Find where the given text appears and provide that cell's center as (x, y) coordinate. 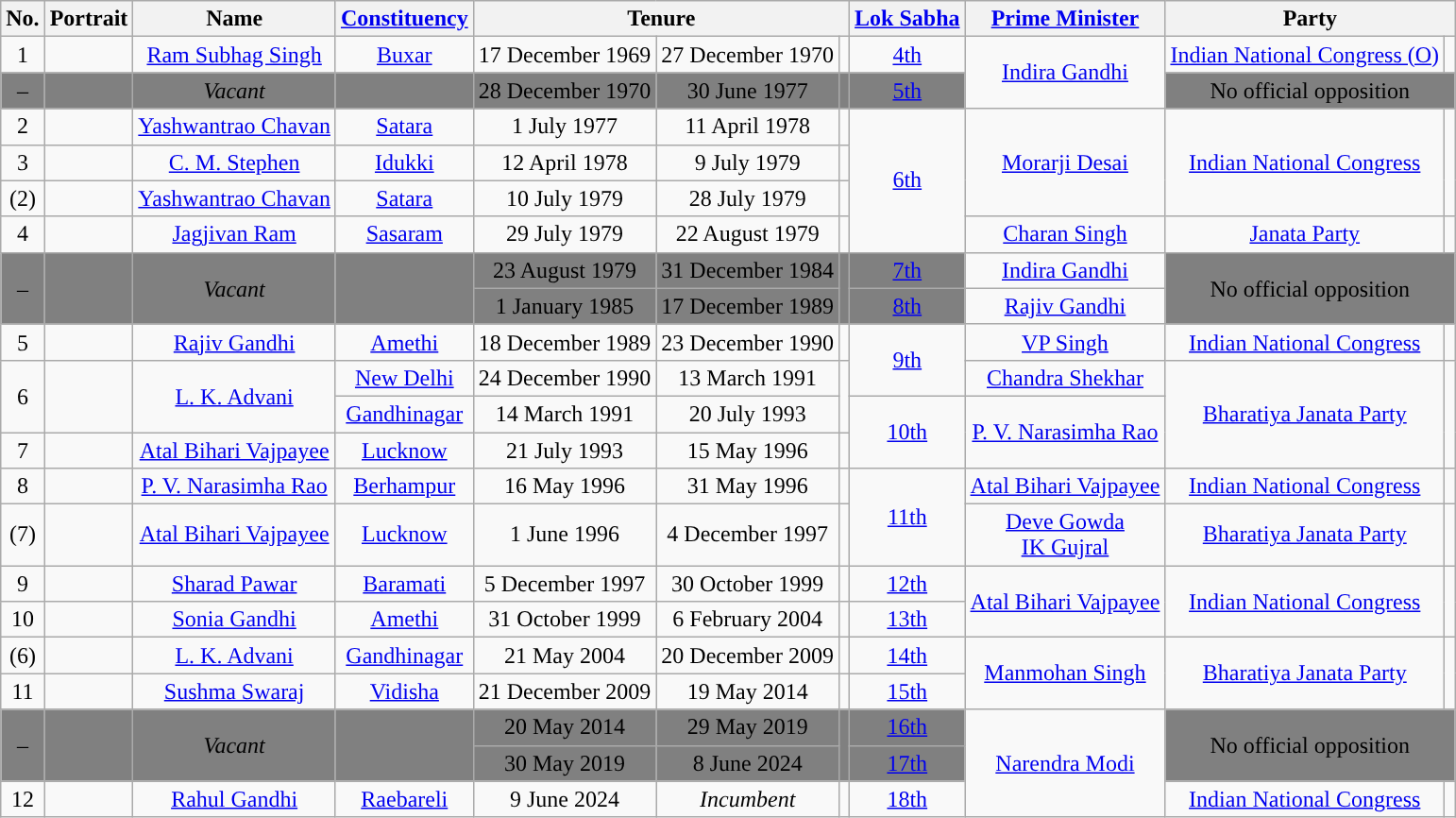
14th (907, 656)
22 August 1979 (748, 234)
Portrait (89, 19)
9 (23, 584)
9 July 1979 (748, 162)
8 (23, 486)
30 May 2019 (565, 763)
Vidisha (404, 691)
6 February 2004 (748, 620)
Buxar (404, 55)
Morarji Desai (1065, 162)
23 December 1990 (748, 342)
18th (907, 799)
17th (907, 763)
28 July 1979 (748, 198)
Chandra Shekhar (1065, 378)
1 June 1996 (565, 535)
New Delhi (404, 378)
Deve GowdaIK Gujral (1065, 535)
Party (1311, 19)
29 July 1979 (565, 234)
No. (23, 19)
7 (23, 451)
Sushma Swaraj (234, 691)
31 May 1996 (748, 486)
9th (907, 360)
Tenure (661, 19)
20 July 1993 (748, 414)
9 June 2024 (565, 799)
12th (907, 584)
13th (907, 620)
28 December 1970 (565, 91)
23 August 1979 (565, 270)
5th (907, 91)
Janata Party (1305, 234)
29 May 2019 (748, 727)
Constituency (404, 19)
12 April 1978 (565, 162)
21 December 2009 (565, 691)
20 December 2009 (748, 656)
10th (907, 432)
Manmohan Singh (1065, 673)
5 December 1997 (565, 584)
11th (907, 518)
8th (907, 306)
Indian National Congress (O) (1305, 55)
7th (907, 270)
30 October 1999 (748, 584)
10 (23, 620)
1 (23, 55)
18 December 1989 (565, 342)
C. M. Stephen (234, 162)
Raebareli (404, 799)
16 May 1996 (565, 486)
Baramati (404, 584)
31 December 1984 (748, 270)
Berhampur (404, 486)
12 (23, 799)
10 July 1979 (565, 198)
6 (23, 396)
(2) (23, 198)
Rahul Gandhi (234, 799)
Sharad Pawar (234, 584)
Name (234, 19)
6th (907, 180)
(6) (23, 656)
16th (907, 727)
1 January 1985 (565, 306)
3 (23, 162)
2 (23, 127)
Narendra Modi (1065, 763)
Prime Minister (1065, 19)
15th (907, 691)
13 March 1991 (748, 378)
(7) (23, 535)
21 May 2004 (565, 656)
Incumbent (748, 799)
24 December 1990 (565, 378)
20 May 2014 (565, 727)
30 June 1977 (748, 91)
8 June 2024 (748, 763)
4th (907, 55)
Jagjivan Ram (234, 234)
Idukki (404, 162)
Ram Subhag Singh (234, 55)
11 (23, 691)
31 October 1999 (565, 620)
14 March 1991 (565, 414)
11 April 1978 (748, 127)
21 July 1993 (565, 451)
4 (23, 234)
17 December 1969 (565, 55)
Lok Sabha (907, 19)
Sonia Gandhi (234, 620)
4 December 1997 (748, 535)
5 (23, 342)
27 December 1970 (748, 55)
15 May 1996 (748, 451)
VP Singh (1065, 342)
17 December 1989 (748, 306)
19 May 2014 (748, 691)
Sasaram (404, 234)
Charan Singh (1065, 234)
1 July 1977 (565, 127)
